From the cell containing the given text, extract its center point as (X, Y) coordinate. 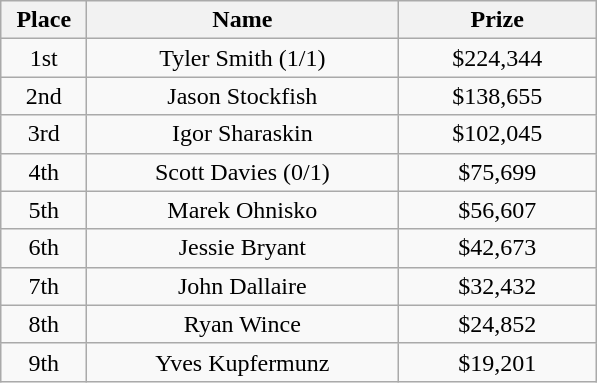
Jason Stockfish (242, 96)
$224,344 (498, 58)
Jessie Bryant (242, 248)
7th (44, 286)
5th (44, 210)
$32,432 (498, 286)
$56,607 (498, 210)
John Dallaire (242, 286)
2nd (44, 96)
Ryan Wince (242, 324)
4th (44, 172)
Prize (498, 20)
Yves Kupfermunz (242, 362)
Igor Sharaskin (242, 134)
Scott Davies (0/1) (242, 172)
3rd (44, 134)
Name (242, 20)
$24,852 (498, 324)
8th (44, 324)
$138,655 (498, 96)
$42,673 (498, 248)
$19,201 (498, 362)
1st (44, 58)
Tyler Smith (1/1) (242, 58)
Place (44, 20)
Marek Ohnisko (242, 210)
6th (44, 248)
9th (44, 362)
$75,699 (498, 172)
$102,045 (498, 134)
